Pinpoint the cell where the given text exists, returning its [X, Y] midpoint coordinate. 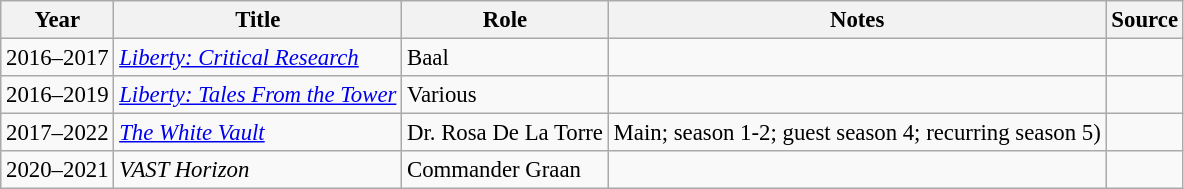
Year [58, 20]
2016–2017 [58, 58]
Main; season 1-2; guest season 4; recurring season 5) [857, 133]
VAST Horizon [258, 170]
2017–2022 [58, 133]
Title [258, 20]
Dr. Rosa De La Torre [506, 133]
Liberty: Critical Research [258, 58]
2016–2019 [58, 95]
Baal [506, 58]
The White Vault [258, 133]
Source [1144, 20]
Notes [857, 20]
Various [506, 95]
Commander Graan [506, 170]
Liberty: Tales From the Tower [258, 95]
2020–2021 [58, 170]
Role [506, 20]
